Pinpoint the cell where the given text exists, returning its [x, y] midpoint coordinate. 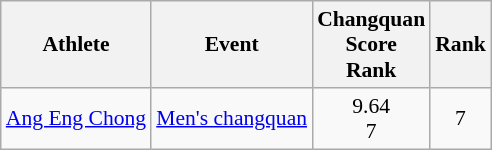
Event [232, 44]
9.647 [371, 118]
ChangquanScoreRank [371, 44]
Athlete [76, 44]
Ang Eng Chong [76, 118]
Men's changquan [232, 118]
Rank [460, 44]
7 [460, 118]
